Identify which cell holds the provided text, then report its (X, Y) central coordinate. 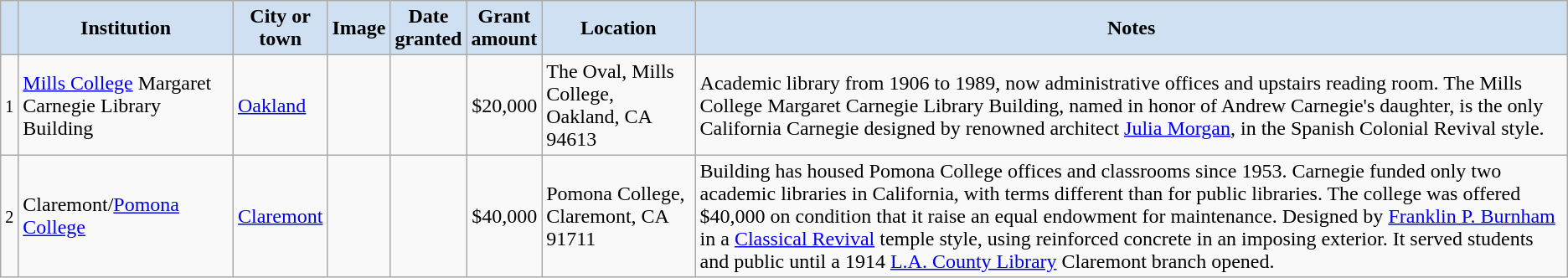
Pomona College, Claremont, CA 91711 (618, 216)
Institution (126, 28)
2 (10, 216)
Location (618, 28)
1 (10, 106)
Claremont/Pomona College (126, 216)
Mills College Margaret Carnegie Library Building (126, 106)
$40,000 (504, 216)
$20,000 (504, 106)
Notes (1131, 28)
Image (358, 28)
City ortown (280, 28)
The Oval, Mills College, Oakland, CA 94613 (618, 106)
Dategranted (429, 28)
Oakland (280, 106)
Claremont (280, 216)
Grantamount (504, 28)
